Locate the cell with the specified text and output its (X, Y) center coordinate. 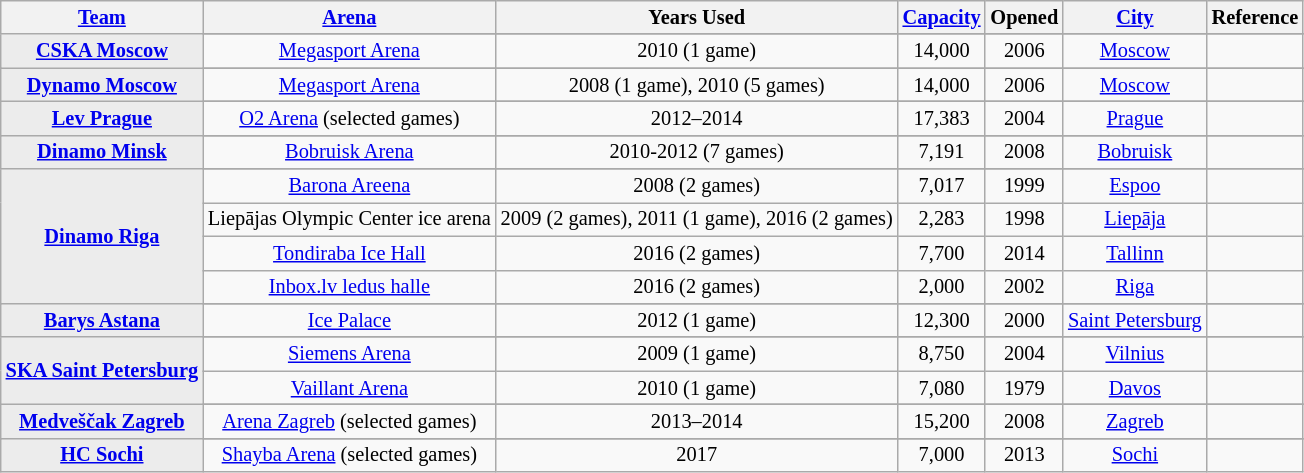
Vaillant Arena (350, 388)
Espoo (1135, 186)
Dinamo Minsk (102, 152)
2002 (1024, 287)
1979 (1024, 388)
2012 (1 game) (697, 320)
Tallinn (1135, 253)
2013–2014 (697, 421)
1998 (1024, 219)
Siemens Arena (350, 354)
Bobruisk (1135, 152)
Davos (1135, 388)
Shayba Arena (selected games) (350, 455)
O2 Arena (selected games) (350, 118)
Inbox.lv ledus halle (350, 287)
Zagreb (1135, 421)
2017 (697, 455)
1999 (1024, 186)
Sochi (1135, 455)
8,750 (942, 354)
2012–2014 (697, 118)
CSKA Moscow (102, 51)
Bobruisk Arena (350, 152)
7,000 (942, 455)
Riga (1135, 287)
7,191 (942, 152)
Arena (350, 17)
Team (102, 17)
2008 (1 game), 2010 (5 games) (697, 85)
7,080 (942, 388)
SKA Saint Petersburg (102, 370)
12,300 (942, 320)
7,017 (942, 186)
2009 (2 games), 2011 (1 game), 2016 (2 games) (697, 219)
Dinamo Riga (102, 236)
Dynamo Moscow (102, 85)
Vilnius (1135, 354)
Liepāja (1135, 219)
Reference (1255, 17)
7,700 (942, 253)
2,000 (942, 287)
Ice Palace (350, 320)
Opened (1024, 17)
Barys Astana (102, 320)
HC Sochi (102, 455)
Years Used (697, 17)
2010-2012 (7 games) (697, 152)
2014 (1024, 253)
Saint Petersburg (1135, 320)
City (1135, 17)
Prague (1135, 118)
15,200 (942, 421)
Tondiraba Ice Hall (350, 253)
2000 (1024, 320)
Barona Areena (350, 186)
17,383 (942, 118)
2009 (1 game) (697, 354)
2,283 (942, 219)
Arena Zagreb (selected games) (350, 421)
Medveščak Zagreb (102, 421)
Liepājas Olympic Center ice arena (350, 219)
2013 (1024, 455)
2008 (2 games) (697, 186)
Capacity (942, 17)
Lev Prague (102, 118)
